Detect which cell encompasses the target text, then output its [X, Y] center coordinate. 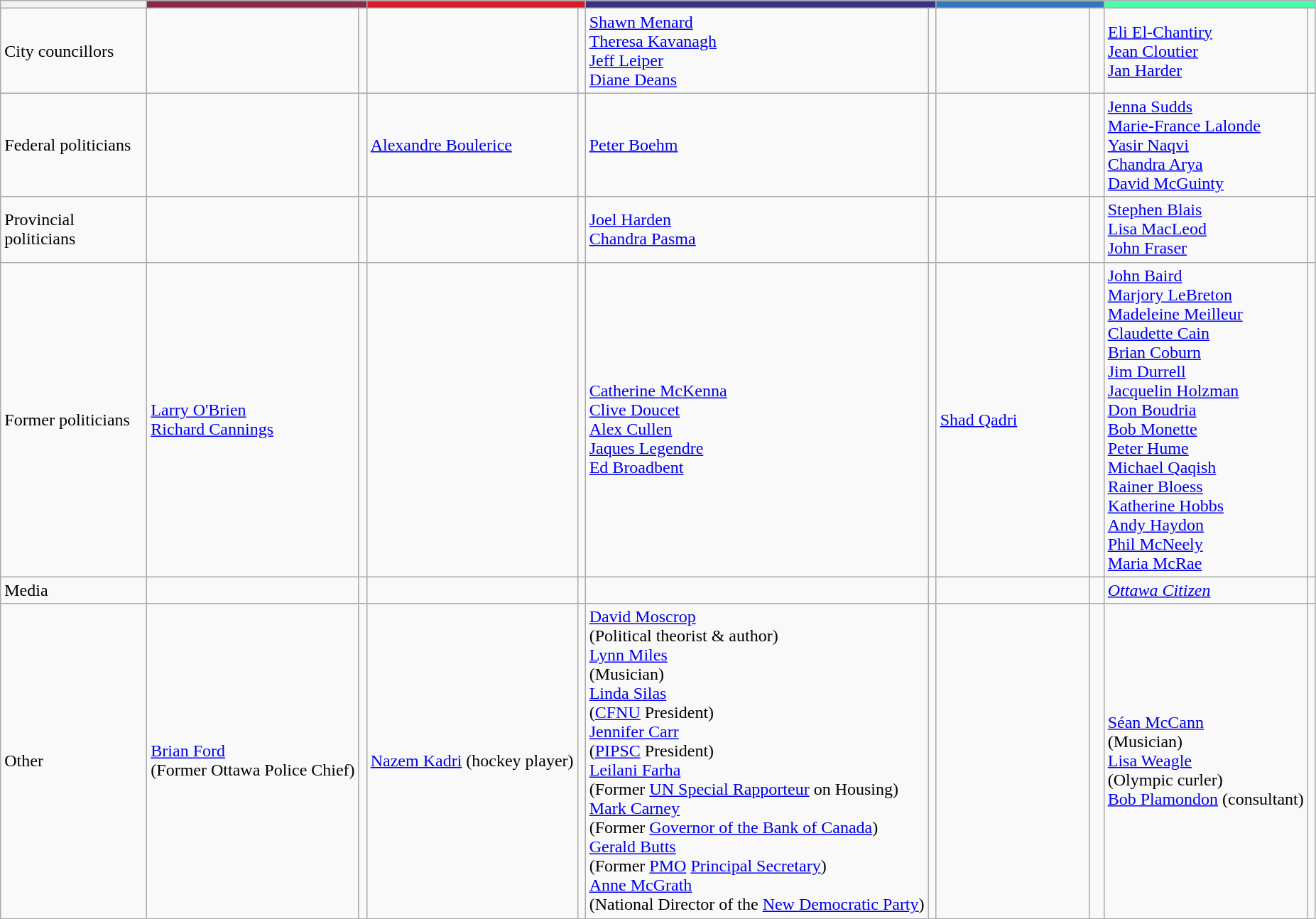
Peter Boehm [757, 145]
Brian Ford(Former Ottawa Police Chief) [253, 761]
Other [74, 761]
Séan McCann(Musician)Lisa Weagle (Olympic curler) Bob Plamondon (consultant) [1206, 761]
Media [74, 590]
Former politicians [74, 419]
Eli El-ChantiryJean CloutierJan Harder [1206, 51]
Joel HardenChandra Pasma [757, 229]
Jenna SuddsMarie-France LalondeYasir NaqviChandra Arya David McGuinty [1206, 145]
Larry O'BrienRichard Cannings [253, 419]
Shad Qadri [1013, 419]
Stephen Blais Lisa MacLeod John Fraser [1206, 229]
Provincial politicians [74, 229]
Shawn Menard Theresa Kavanagh Jeff Leiper Diane Deans [757, 51]
Alexandre Boulerice [472, 145]
Catherine McKennaClive DoucetAlex CullenJaques LegendreEd Broadbent [757, 419]
City councillors [74, 51]
Ottawa Citizen [1206, 590]
Federal politicians [74, 145]
Nazem Kadri (hockey player) [472, 761]
